From the cell containing the given text, extract its center point as (X, Y) coordinate. 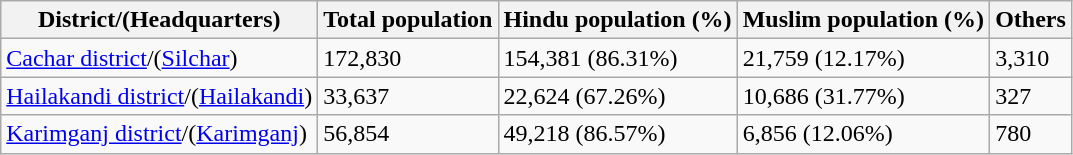
Muslim population (%) (863, 20)
49,218 (86.57%) (618, 134)
780 (1031, 134)
327 (1031, 96)
21,759 (12.17%) (863, 58)
Cachar district/(Silchar) (160, 58)
District/(Headquarters) (160, 20)
Hindu population (%) (618, 20)
33,637 (408, 96)
6,856 (12.06%) (863, 134)
56,854 (408, 134)
Others (1031, 20)
172,830 (408, 58)
Hailakandi district/(Hailakandi) (160, 96)
3,310 (1031, 58)
10,686 (31.77%) (863, 96)
154,381 (86.31%) (618, 58)
Karimganj district/(Karimganj) (160, 134)
Total population (408, 20)
22,624 (67.26%) (618, 96)
